From the cell containing the given text, extract its center point as [X, Y] coordinate. 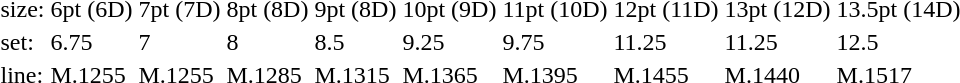
9.75 [555, 42]
8 [268, 42]
9.25 [450, 42]
7 [180, 42]
8.5 [356, 42]
6.75 [92, 42]
